Return [X, Y] of the center of cell containing provided text 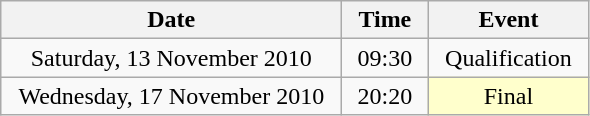
Wednesday, 17 November 2010 [172, 96]
Event [508, 20]
Final [508, 96]
Qualification [508, 58]
09:30 [385, 58]
Saturday, 13 November 2010 [172, 58]
20:20 [385, 96]
Time [385, 20]
Date [172, 20]
